For the text-containing cell, return its midpoint in (X, Y) coordinate format. 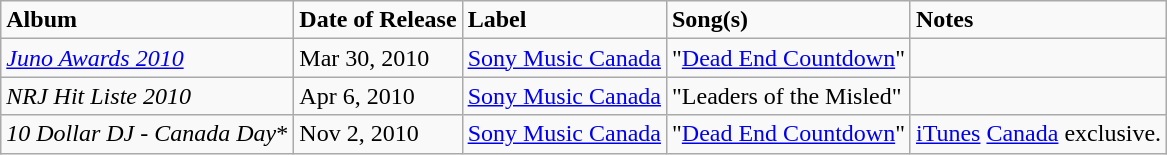
Nov 2, 2010 (378, 134)
Notes (1038, 20)
Date of Release (378, 20)
Apr 6, 2010 (378, 96)
"Leaders of the Misled" (788, 96)
NRJ Hit Liste 2010 (148, 96)
Mar 30, 2010 (378, 58)
Label (564, 20)
Song(s) (788, 20)
Juno Awards 2010 (148, 58)
Album (148, 20)
iTunes Canada exclusive. (1038, 134)
10 Dollar DJ - Canada Day* (148, 134)
